Return (X, Y) of the center of cell containing provided text 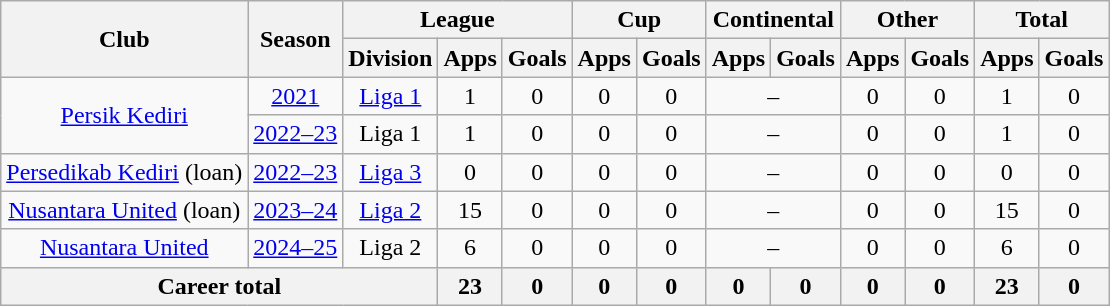
2021 (296, 96)
Division (390, 58)
2024–25 (296, 248)
Persik Kediri (124, 115)
Nusantara United (124, 248)
Continental (773, 20)
League (458, 20)
Season (296, 39)
Persedikab Kediri (loan) (124, 172)
Cup (639, 20)
Total (1042, 20)
Career total (220, 286)
Club (124, 39)
2023–24 (296, 210)
Other (907, 20)
Nusantara United (loan) (124, 210)
Liga 3 (390, 172)
